Extract the (x, y) coordinate from the center of the cell holding the provided text.  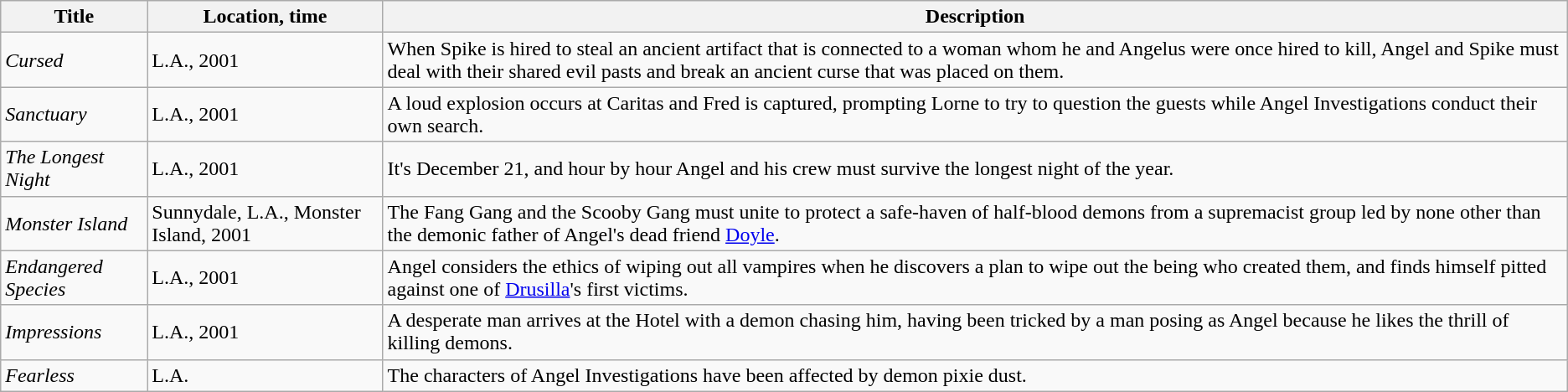
Fearless (74, 375)
The characters of Angel Investigations have been affected by demon pixie dust. (975, 375)
Description (975, 17)
Cursed (74, 60)
Monster Island (74, 223)
Title (74, 17)
Location, time (265, 17)
Sanctuary (74, 114)
Impressions (74, 332)
Endangered Species (74, 278)
Sunnydale, L.A., Monster Island, 2001 (265, 223)
It's December 21, and hour by hour Angel and his crew must survive the longest night of the year. (975, 169)
The Longest Night (74, 169)
L.A. (265, 375)
